From the cell containing the given text, extract its center point as (x, y) coordinate. 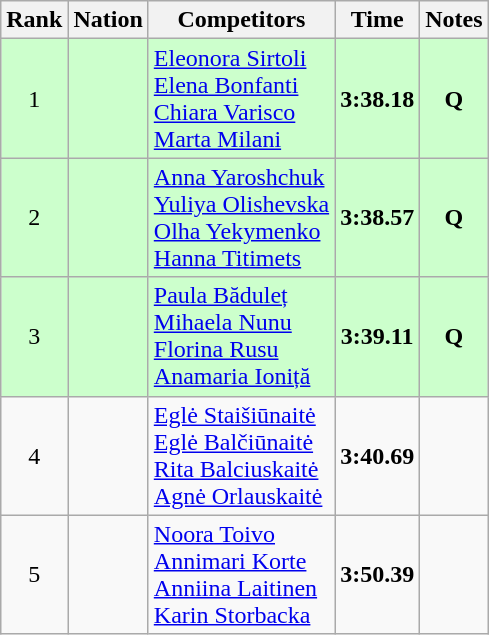
3:38.57 (378, 218)
Anna YaroshchukYuliya OlishevskaOlha YekymenkoHanna Titimets (241, 218)
Paula BădulețMihaela NunuFlorina RusuAnamaria Ioniță (241, 336)
5 (34, 574)
Noora ToivoAnnimari KorteAnniina LaitinenKarin Storbacka (241, 574)
Notes (454, 20)
3 (34, 336)
3:50.39 (378, 574)
3:40.69 (378, 456)
Eglė StaišiūnaitėEglė BalčiūnaitėRita BalciuskaitėAgnė Orlauskaitė (241, 456)
4 (34, 456)
Time (378, 20)
Rank (34, 20)
1 (34, 98)
Nation (108, 20)
3:39.11 (378, 336)
3:38.18 (378, 98)
2 (34, 218)
Competitors (241, 20)
Eleonora SirtoliElena BonfantiChiara VariscoMarta Milani (241, 98)
